Return (X, Y) of the center of cell containing provided text 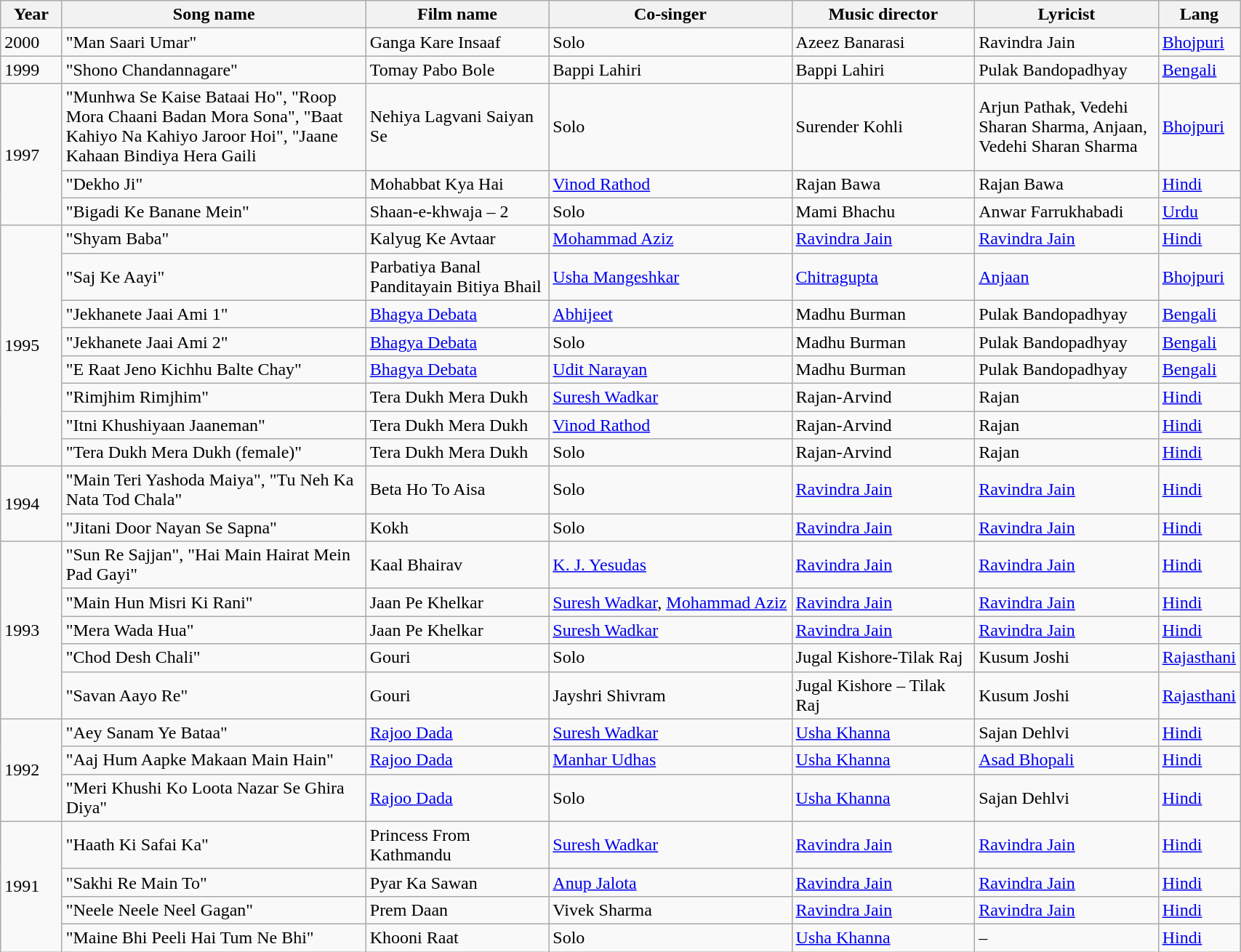
Lyricist (1067, 15)
"Maine Bhi Peeli Hai Tum Ne Bhi" (214, 937)
Anup Jalota (670, 882)
"Itni Khushiyaan Jaaneman" (214, 425)
Princess From Kathmandu (457, 844)
2000 (31, 42)
Jugal Kishore – Tilak Raj (883, 695)
Prem Daan (457, 910)
"Munhwa Se Kaise Bataai Ho", "Roop Mora Chaani Badan Mora Sona", "Baat Kahiyo Na Kahiyo Jaroor Hoi", "Jaane Kahaan Bindiya Hera Gaili (214, 126)
"Dekho Ji" (214, 184)
"Rimjhim Rimjhim" (214, 397)
Music director (883, 15)
"Saj Ke Aayi" (214, 276)
Manhar Udhas (670, 760)
Arjun Pathak, Vedehi Sharan Sharma, Anjaan, Vedehi Sharan Sharma (1067, 126)
"Man Saari Umar" (214, 42)
Shaan-e-khwaja – 2 (457, 211)
Asad Bhopali (1067, 760)
"Savan Aayo Re" (214, 695)
"Tera Dukh Mera Dukh (female)" (214, 453)
1997 (31, 154)
"Meri Khushi Ko Loota Nazar Se Ghira Diya" (214, 798)
Year (31, 15)
Film name (457, 15)
"Shyam Baba" (214, 239)
Mami Bhachu (883, 211)
Parbatiya Banal Panditayain Bitiya Bhail (457, 276)
Khooni Raat (457, 937)
"Chod Desh Chali" (214, 658)
Jugal Kishore-Tilak Raj (883, 658)
Anwar Farrukhabadi (1067, 211)
"E Raat Jeno Kichhu Balte Chay" (214, 369)
Jayshri Shivram (670, 695)
Kalyug Ke Avtaar (457, 239)
Kaal Bhairav (457, 565)
1991 (31, 887)
Vivek Sharma (670, 910)
Kokh (457, 528)
1993 (31, 630)
Nehiya Lagvani Saiyan Se (457, 126)
"Main Teri Yashoda Maiya", "Tu Neh Ka Nata Tod Chala" (214, 490)
Surender Kohli (883, 126)
"Jekhanete Jaai Ami 2" (214, 342)
"Haath Ki Safai Ka" (214, 844)
1994 (31, 504)
"Bigadi Ke Banane Mein" (214, 211)
Abhijeet (670, 314)
Song name (214, 15)
"Sun Re Sajjan", "Hai Main Hairat Mein Pad Gayi" (214, 565)
Udit Narayan (670, 369)
Beta Ho To Aisa (457, 490)
1995 (31, 346)
"Neele Neele Neel Gagan" (214, 910)
"Jitani Door Nayan Se Sapna" (214, 528)
K. J. Yesudas (670, 565)
Ganga Kare Insaaf (457, 42)
1992 (31, 770)
Tomay Pabo Bole (457, 70)
"Aey Sanam Ye Bataa" (214, 733)
Urdu (1199, 211)
"Mera Wada Hua" (214, 630)
"Aaj Hum Aapke Makaan Main Hain" (214, 760)
Pyar Ka Sawan (457, 882)
– (1067, 937)
"Shono Chandannagare" (214, 70)
Usha Mangeshkar (670, 276)
Mohabbat Kya Hai (457, 184)
Mohammad Aziz (670, 239)
Anjaan (1067, 276)
Azeez Banarasi (883, 42)
"Sakhi Re Main To" (214, 882)
"Jekhanete Jaai Ami 1" (214, 314)
Lang (1199, 15)
Suresh Wadkar, Mohammad Aziz (670, 602)
1999 (31, 70)
Co-singer (670, 15)
"Main Hun Misri Ki Rani" (214, 602)
Chitragupta (883, 276)
